Identify which cell holds the provided text, then report its [x, y] central coordinate. 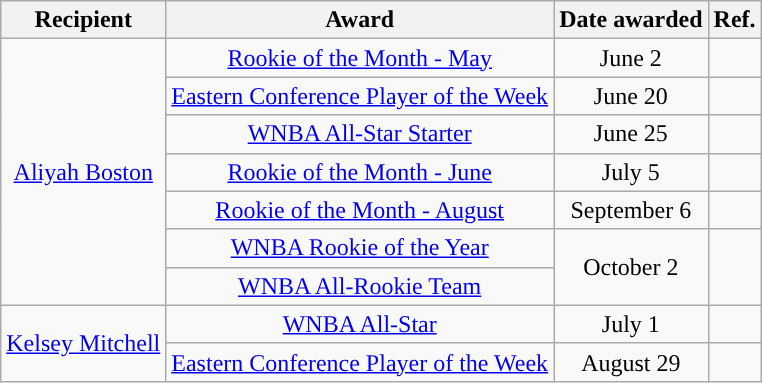
July 5 [631, 172]
September 6 [631, 210]
Aliyah Boston [84, 172]
WNBA Rookie of the Year [360, 248]
Date awarded [631, 20]
Ref. [734, 20]
WNBA All-Star Starter [360, 134]
Rookie of the Month - August [360, 210]
WNBA All-Star [360, 324]
Recipient [84, 20]
Award [360, 20]
October 2 [631, 267]
Rookie of the Month - May [360, 58]
Kelsey Mitchell [84, 343]
June 2 [631, 58]
June 20 [631, 96]
June 25 [631, 134]
Rookie of the Month - June [360, 172]
WNBA All-Rookie Team [360, 286]
July 1 [631, 324]
August 29 [631, 362]
